For the text-containing cell, return its midpoint in (X, Y) coordinate format. 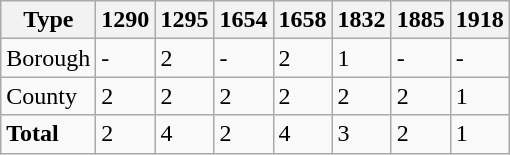
Total (48, 134)
County (48, 96)
1654 (244, 20)
1885 (420, 20)
1658 (302, 20)
1295 (184, 20)
1832 (362, 20)
3 (362, 134)
1290 (126, 20)
Borough (48, 58)
1918 (480, 20)
Type (48, 20)
